Scan for the cell matching the given text and deliver its (x, y) coordinate at center. 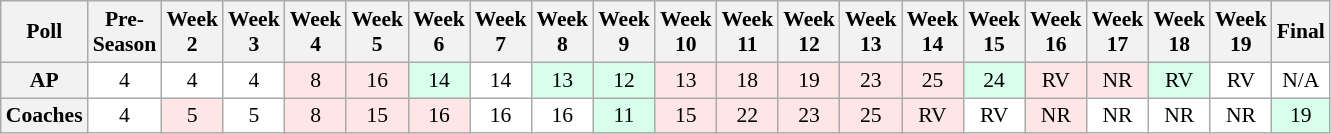
11 (624, 116)
Week4 (316, 32)
Week8 (562, 32)
Week18 (1179, 32)
22 (748, 116)
Week5 (377, 32)
Week13 (871, 32)
Week19 (1241, 32)
Week14 (933, 32)
Week9 (624, 32)
Week2 (192, 32)
Week10 (686, 32)
12 (624, 80)
Week17 (1118, 32)
Final (1301, 32)
Week15 (994, 32)
24 (994, 80)
Poll (44, 32)
Week11 (748, 32)
Coaches (44, 116)
Week7 (501, 32)
18 (748, 80)
N/A (1301, 80)
AP (44, 80)
Pre-Season (125, 32)
Week3 (254, 32)
Week6 (439, 32)
Week16 (1056, 32)
Week12 (809, 32)
